Return (x, y) of the center of cell containing provided text 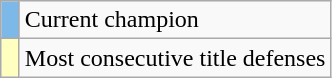
Most consecutive title defenses (175, 58)
Current champion (175, 20)
